From the cell containing the given text, extract its center point as (x, y) coordinate. 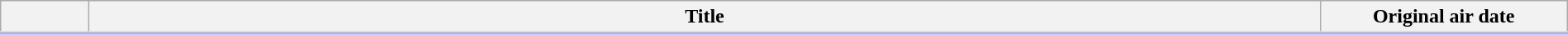
Original air date (1444, 17)
Title (705, 17)
